Find where the given text appears and provide that cell's center as [x, y] coordinate. 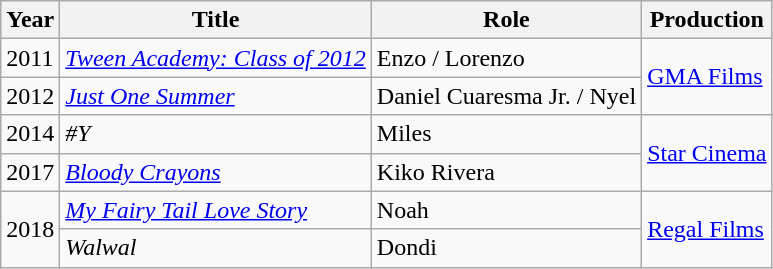
Daniel Cuaresma Jr. / Nyel [506, 96]
Kiko Rivera [506, 172]
Walwal [216, 248]
Dondi [506, 248]
Role [506, 20]
Year [30, 20]
Miles [506, 134]
Enzo / Lorenzo [506, 58]
2014 [30, 134]
2017 [30, 172]
Star Cinema [707, 153]
Just One Summer [216, 96]
2018 [30, 229]
Regal Films [707, 229]
GMA Films [707, 77]
2011 [30, 58]
My Fairy Tail Love Story [216, 210]
Noah [506, 210]
Production [707, 20]
Title [216, 20]
2012 [30, 96]
Tween Academy: Class of 2012 [216, 58]
Bloody Crayons [216, 172]
#Y [216, 134]
